Pinpoint the cell where the given text exists, returning its [X, Y] midpoint coordinate. 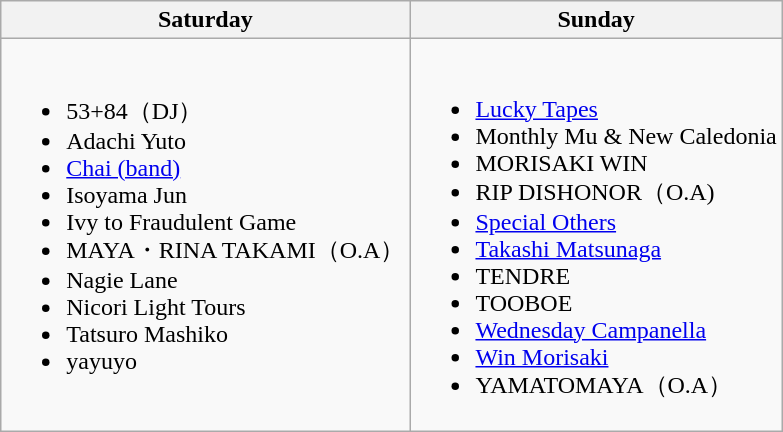
Sunday [596, 20]
53+84（DJ）Adachi YutoChai (band)Isoyama JunIvy to Fraudulent GameMAYA・RINA TAKAMI（O.A）Nagie LaneNicori Light ToursTatsuro Mashikoyayuyo [206, 235]
Saturday [206, 20]
